Search for the cell housing the specified text and yield its [x, y] center coordinate. 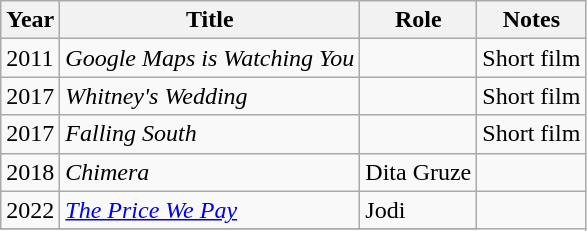
2022 [30, 210]
Google Maps is Watching You [210, 58]
Year [30, 20]
2011 [30, 58]
Jodi [418, 210]
The Price We Pay [210, 210]
Role [418, 20]
Whitney's Wedding [210, 96]
Chimera [210, 172]
2018 [30, 172]
Notes [532, 20]
Dita Gruze [418, 172]
Title [210, 20]
Falling South [210, 134]
